Determine the [x, y] coordinate at the center of the cell enclosing the given text.  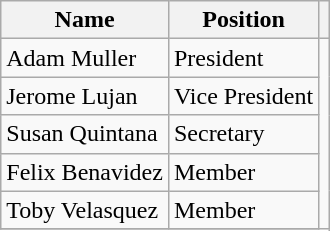
President [243, 58]
Jerome Lujan [85, 96]
Secretary [243, 134]
Felix Benavidez [85, 172]
Toby Velasquez [85, 210]
Name [85, 20]
Adam Muller [85, 58]
Susan Quintana [85, 134]
Vice President [243, 96]
Position [243, 20]
